For the text-containing cell, return its midpoint in [X, Y] coordinate format. 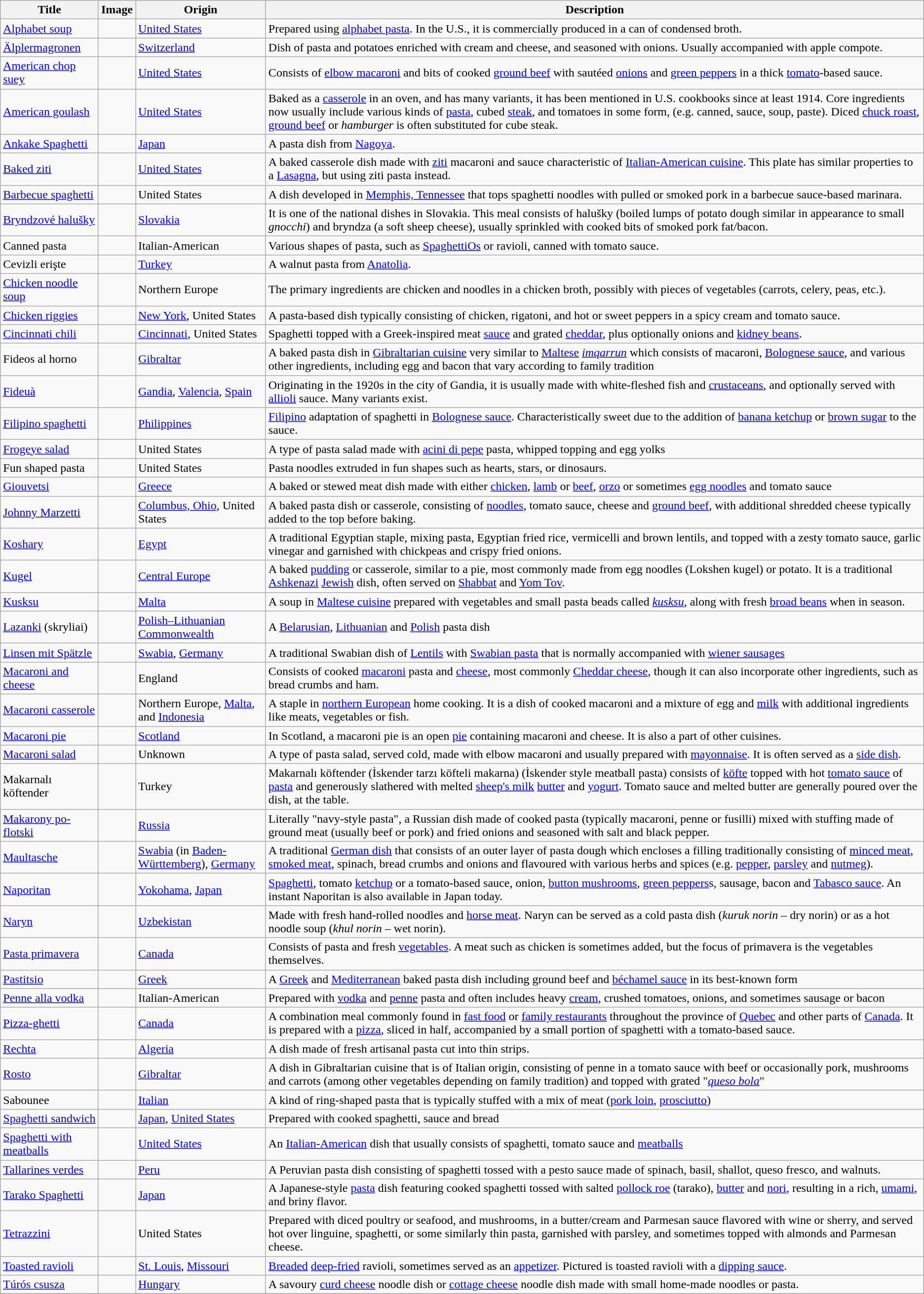
Breaded deep-fried ravioli, sometimes served as an appetizer. Pictured is toasted ravioli with a dipping sauce. [594, 1266]
Macaroni casserole [49, 710]
Fun shaped pasta [49, 468]
Bryndzové halušky [49, 220]
A dish made of fresh artisanal pasta cut into thin strips. [594, 1049]
Giouvetsi [49, 487]
Greek [200, 979]
Gandia, Valencia, Spain [200, 392]
A kind of ring-shaped pasta that is typically stuffed with a mix of meat (pork loin, prosciutto) [594, 1100]
Prepared with cooked spaghetti, sauce and bread [594, 1118]
Consists of elbow macaroni and bits of cooked ground beef with sautéed onions and green peppers in a thick tomato-based sauce. [594, 73]
Swabia (in Baden-Württemberg), Germany [200, 858]
Description [594, 10]
Dish of pasta and potatoes enriched with cream and cheese, and seasoned with onions. Usually accompanied with apple compote. [594, 47]
Egypt [200, 544]
Tetrazzini [49, 1234]
Image [116, 10]
Barbecue spaghetti [49, 194]
St. Louis, Missouri [200, 1266]
Philippines [200, 423]
Origin [200, 10]
Makarnalı köftender [49, 787]
Tarako Spaghetti [49, 1195]
A traditional Swabian dish of Lentils with Swabian pasta that is normally accompanied with wiener sausages [594, 652]
Naryn [49, 922]
A Belarusian, Lithuanian and Polish pasta dish [594, 627]
Alphabet soup [49, 29]
Greece [200, 487]
Peru [200, 1169]
Canned pasta [49, 245]
A savoury curd cheese noodle dish or cottage cheese noodle dish made with small home-made noodles or pasta. [594, 1285]
Penne alla vodka [49, 998]
Algeria [200, 1049]
A type of pasta salad, served cold, made with elbow macaroni and usually prepared with mayonnaise. It is often served as a side dish. [594, 755]
Pasta noodles extruded in fun shapes such as hearts, stars, or dinosaurs. [594, 468]
New York, United States [200, 315]
Unknown [200, 755]
Central Europe [200, 576]
Rosto [49, 1074]
Macaroni salad [49, 755]
Prepared with vodka and penne pasta and often includes heavy cream, crushed tomatoes, onions, and sometimes sausage or bacon [594, 998]
A dish developed in Memphis, Tennessee that tops spaghetti noodles with pulled or smoked pork in a barbecue sauce-based marinara. [594, 194]
Spaghetti with meatballs [49, 1144]
Spaghetti topped with a Greek-inspired meat sauce and grated cheddar, plus optionally onions and kidney beans. [594, 334]
Cincinnati chili [49, 334]
Toasted ravioli [49, 1266]
Various shapes of pasta, such as SpaghettiOs or ravioli, canned with tomato sauce. [594, 245]
Malta [200, 602]
Northern Europe [200, 289]
Kugel [49, 576]
The primary ingredients are chicken and noodles in a chicken broth, possibly with pieces of vegetables (carrots, celery, peas, etc.). [594, 289]
Switzerland [200, 47]
Fideos al horno [49, 359]
Tallarines verdes [49, 1169]
Macaroni and cheese [49, 678]
Uzbekistan [200, 922]
Polish–Lithuanian Commonwealth [200, 627]
Linsen mit Spätzle [49, 652]
Japan, United States [200, 1118]
Chicken riggies [49, 315]
England [200, 678]
Naporitan [49, 889]
Filipino spaghetti [49, 423]
A soup in Maltese cuisine prepared with vegetables and small pasta beads called kusksu, along with fresh broad beans when in season. [594, 602]
Title [49, 10]
Northern Europe, Malta, and Indonesia [200, 710]
Makarony po-flotski [49, 825]
Túrós csusza [49, 1285]
A Peruvian pasta dish consisting of spaghetti tossed with a pesto sauce made of spinach, basil, shallot, queso fresco, and walnuts. [594, 1169]
Prepared using alphabet pasta. In the U.S., it is commercially produced in a can of condensed broth. [594, 29]
Ankake Spaghetti [49, 144]
A baked or stewed meat dish made with either chicken, lamb or beef, orzo or sometimes egg noodles and tomato sauce [594, 487]
Hungary [200, 1285]
Koshary [49, 544]
A type of pasta salad made with acini di pepe pasta, whipped topping and egg yolks [594, 449]
Johnny Marzetti [49, 512]
A walnut pasta from Anatolia. [594, 264]
Cevizli erişte [49, 264]
Sabounee [49, 1100]
A pasta dish from Nagoya. [594, 144]
Macaroni pie [49, 736]
American goulash [49, 112]
Frogeye salad [49, 449]
Lazanki (skryliai) [49, 627]
Pasta primavera [49, 953]
In Scotland, a macaroni pie is an open pie containing macaroni and cheese. It is also a part of other cuisines. [594, 736]
Pizza-ghetti [49, 1024]
Scotland [200, 736]
American chop suey [49, 73]
Yokohama, Japan [200, 889]
Swabia, Germany [200, 652]
An Italian-American dish that usually consists of spaghetti, tomato sauce and meatballs [594, 1144]
Slovakia [200, 220]
Chicken noodle soup [49, 289]
Älplermagronen [49, 47]
Italian [200, 1100]
Pastitsio [49, 979]
Columbus, Ohio, United States [200, 512]
Cincinnati, United States [200, 334]
Spaghetti sandwich [49, 1118]
Rechta [49, 1049]
Filipino adaptation of spaghetti in Bolognese sauce. Characteristically sweet due to the addition of banana ketchup or brown sugar to the sauce. [594, 423]
Consists of pasta and fresh vegetables. A meat such as chicken is sometimes added, but the focus of primavera is the vegetables themselves. [594, 953]
Russia [200, 825]
A pasta-based dish typically consisting of chicken, rigatoni, and hot or sweet peppers in a spicy cream and tomato sauce. [594, 315]
Fideuà [49, 392]
Baked ziti [49, 169]
Kusksu [49, 602]
A Greek and Mediterranean baked pasta dish including ground beef and béchamel sauce in its best-known form [594, 979]
Maultasche [49, 858]
